Find where the given text appears and provide that cell's center as (x, y) coordinate. 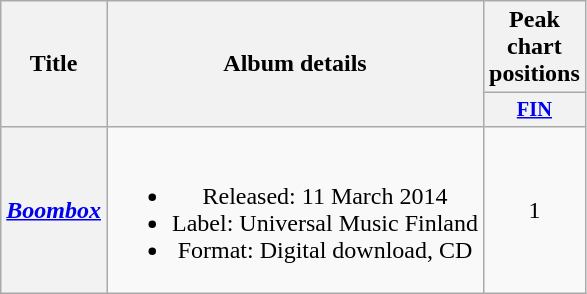
Boombox (54, 210)
1 (535, 210)
Released: 11 March 2014Label: Universal Music FinlandFormat: Digital download, CD (294, 210)
Peak chart positions (535, 47)
FIN (535, 110)
Album details (294, 64)
Title (54, 64)
